For the text-containing cell, return its midpoint in (x, y) coordinate format. 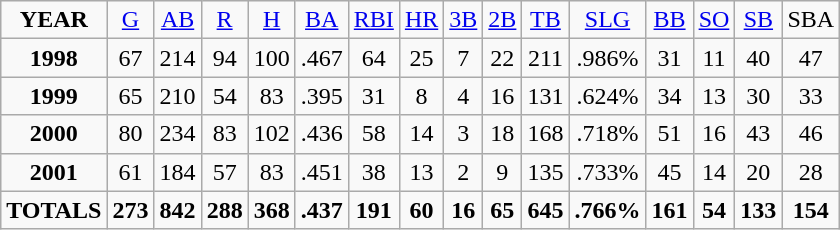
368 (272, 210)
11 (714, 58)
34 (670, 96)
7 (464, 58)
.467 (322, 58)
YEAR (54, 20)
135 (546, 172)
SBA (811, 20)
842 (178, 210)
SO (714, 20)
22 (502, 58)
80 (130, 134)
.395 (322, 96)
131 (546, 96)
30 (758, 96)
.986% (608, 58)
9 (502, 172)
HR (421, 20)
58 (374, 134)
AB (178, 20)
46 (811, 134)
288 (224, 210)
2B (502, 20)
161 (670, 210)
20 (758, 172)
57 (224, 172)
61 (130, 172)
3 (464, 134)
R (224, 20)
SB (758, 20)
2 (464, 172)
33 (811, 96)
.436 (322, 134)
234 (178, 134)
64 (374, 58)
18 (502, 134)
191 (374, 210)
H (272, 20)
28 (811, 172)
133 (758, 210)
43 (758, 134)
BB (670, 20)
2001 (54, 172)
100 (272, 58)
2000 (54, 134)
168 (546, 134)
1999 (54, 96)
214 (178, 58)
154 (811, 210)
25 (421, 58)
BA (322, 20)
8 (421, 96)
.733% (608, 172)
.437 (322, 210)
40 (758, 58)
645 (546, 210)
273 (130, 210)
184 (178, 172)
45 (670, 172)
G (130, 20)
.451 (322, 172)
.624% (608, 96)
SLG (608, 20)
102 (272, 134)
TOTALS (54, 210)
1998 (54, 58)
60 (421, 210)
3B (464, 20)
.766% (608, 210)
TB (546, 20)
67 (130, 58)
47 (811, 58)
211 (546, 58)
210 (178, 96)
94 (224, 58)
38 (374, 172)
51 (670, 134)
.718% (608, 134)
4 (464, 96)
RBI (374, 20)
